Pinpoint the cell where the given text exists, returning its (x, y) midpoint coordinate. 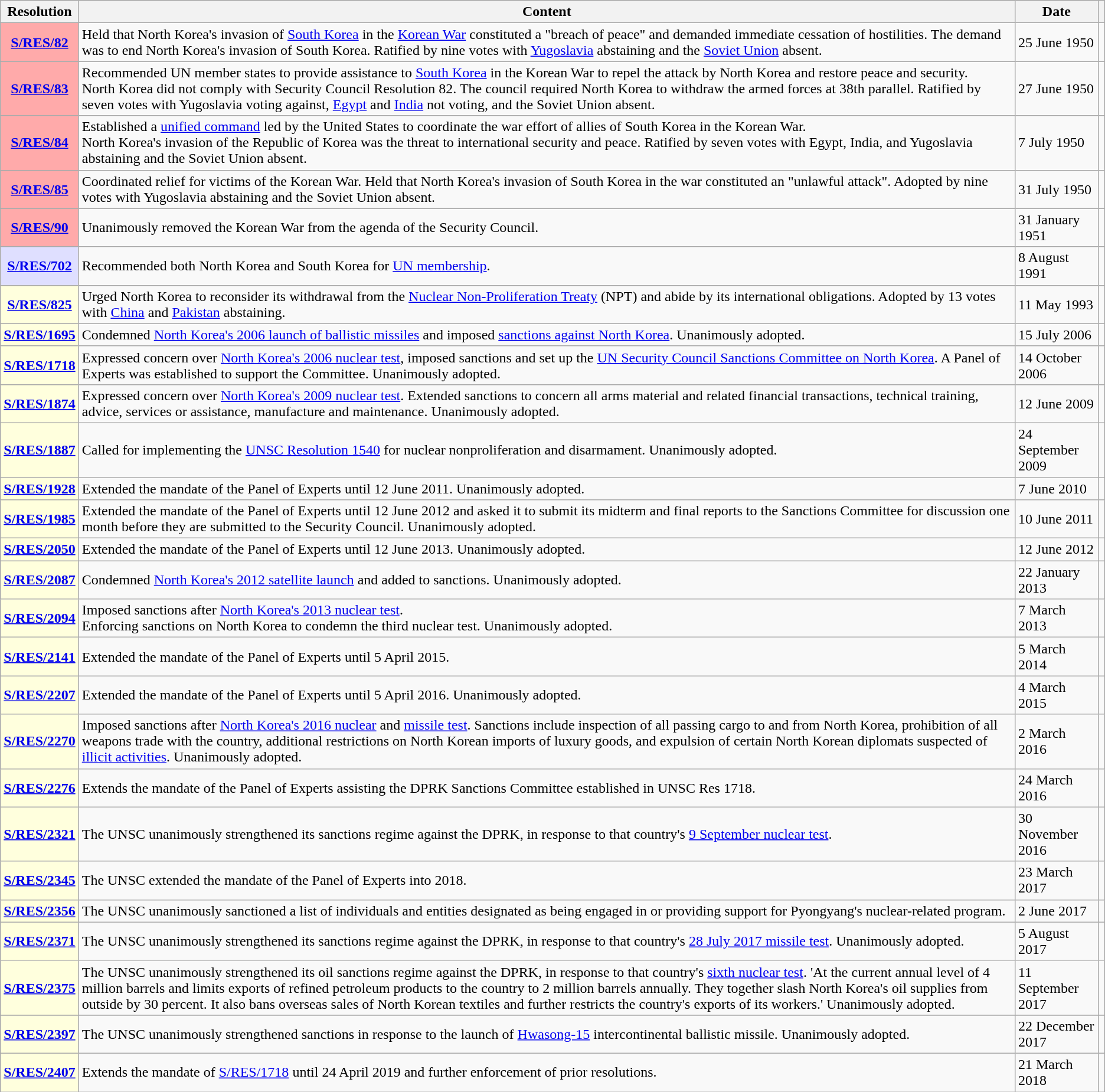
Date (1057, 12)
21 March 2018 (1057, 1072)
Resolution (40, 12)
S/RES/2397 (40, 1034)
S/RES/825 (40, 305)
S/RES/2356 (40, 911)
7 March 2013 (1057, 619)
S/RES/90 (40, 228)
Unanimously removed the Korean War from the agenda of the Security Council. (547, 228)
7 July 1950 (1057, 143)
Extends the mandate of S/RES/1718 until 24 April 2019 and further enforcement of prior resolutions. (547, 1072)
S/RES/2050 (40, 550)
2 March 2016 (1057, 741)
The UNSC unanimously strengthened sanctions in response to the launch of Hwasong-15 intercontinental ballistic missile. Unanimously adopted. (547, 1034)
14 October 2006 (1057, 365)
Content (547, 12)
S/RES/1928 (40, 488)
S/RES/1874 (40, 404)
8 August 1991 (1057, 266)
S/RES/2407 (40, 1072)
S/RES/2270 (40, 741)
4 March 2015 (1057, 695)
7 June 2010 (1057, 488)
5 March 2014 (1057, 656)
S/RES/2345 (40, 881)
12 June 2012 (1057, 550)
S/RES/2087 (40, 580)
S/RES/1887 (40, 450)
23 March 2017 (1057, 881)
Recommended both North Korea and South Korea for UN membership. (547, 266)
S/RES/84 (40, 143)
The UNSC unanimously strengthened its sanctions regime against the DPRK, in response to that country's 9 September nuclear test. (547, 834)
Extended the mandate of the Panel of Experts until 12 June 2011. Unanimously adopted. (547, 488)
2 June 2017 (1057, 911)
Condemned North Korea's 2012 satellite launch and added to sanctions. Unanimously adopted. (547, 580)
5 August 2017 (1057, 941)
31 July 1950 (1057, 189)
Extends the mandate of the Panel of Experts assisting the DPRK Sanctions Committee established in UNSC Res 1718. (547, 787)
S/RES/85 (40, 189)
Extended the mandate of the Panel of Experts until 12 June 2013. Unanimously adopted. (547, 550)
Condemned North Korea's 2006 launch of ballistic missiles and imposed sanctions against North Korea. Unanimously adopted. (547, 335)
Called for implementing the UNSC Resolution 1540 for nuclear nonproliferation and disarmament. Unanimously adopted. (547, 450)
25 June 1950 (1057, 42)
The UNSC extended the mandate of the Panel of Experts into 2018. (547, 881)
24 September 2009 (1057, 450)
S/RES/2141 (40, 656)
Imposed sanctions after North Korea's 2013 nuclear test.Enforcing sanctions on North Korea to condemn the third nuclear test. Unanimously adopted. (547, 619)
S/RES/2375 (40, 988)
22 December 2017 (1057, 1034)
S/RES/1985 (40, 519)
S/RES/82 (40, 42)
S/RES/83 (40, 89)
Extended the mandate of the Panel of Experts until 5 April 2016. Unanimously adopted. (547, 695)
31 January 1951 (1057, 228)
Extended the mandate of the Panel of Experts until 5 April 2015. (547, 656)
27 June 1950 (1057, 89)
S/RES/2207 (40, 695)
30 November 2016 (1057, 834)
S/RES/2276 (40, 787)
24 March 2016 (1057, 787)
11 May 1993 (1057, 305)
11 September 2017 (1057, 988)
S/RES/702 (40, 266)
10 June 2011 (1057, 519)
S/RES/1695 (40, 335)
12 June 2009 (1057, 404)
S/RES/2371 (40, 941)
S/RES/1718 (40, 365)
S/RES/2094 (40, 619)
S/RES/2321 (40, 834)
15 July 2006 (1057, 335)
22 January 2013 (1057, 580)
